For the text-containing cell, return its midpoint in [x, y] coordinate format. 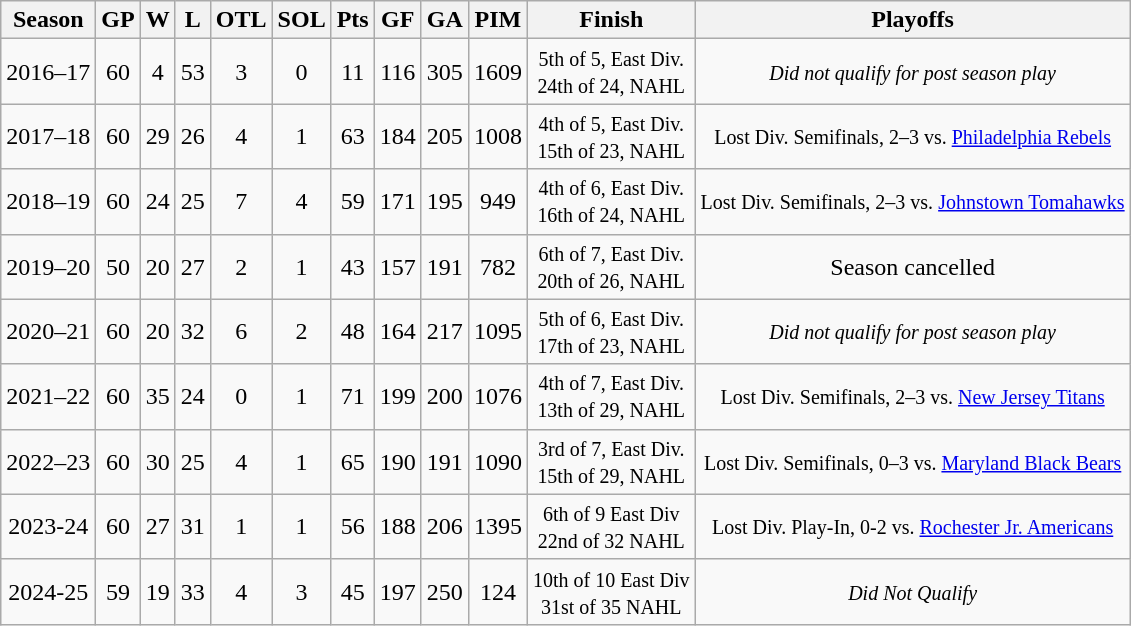
6 [241, 332]
50 [118, 266]
124 [498, 592]
200 [444, 396]
48 [352, 332]
Season [48, 20]
Lost Div. Play-In, 0-2 vs. Rochester Jr. Americans [912, 526]
Lost Div. Semifinals, 2–3 vs. New Jersey Titans [912, 396]
4th of 5, East Div.15th of 23, NAHL [611, 136]
1076 [498, 396]
45 [352, 592]
OTL [241, 20]
Lost Div. Semifinals, 2–3 vs. Johnstown Tomahawks [912, 202]
SOL [302, 20]
2018–19 [48, 202]
4th of 7, East Div.13th of 29, NAHL [611, 396]
305 [444, 72]
164 [398, 332]
2023-24 [48, 526]
19 [158, 592]
Did Not Qualify [912, 592]
184 [398, 136]
949 [498, 202]
2021–22 [48, 396]
4th of 6, East Div.16th of 24, NAHL [611, 202]
205 [444, 136]
65 [352, 462]
W [158, 20]
7 [241, 202]
195 [444, 202]
53 [192, 72]
250 [444, 592]
6th of 7, East Div.20th of 26, NAHL [611, 266]
L [192, 20]
6th of 9 East Div 22nd of 32 NAHL [611, 526]
2022–23 [48, 462]
1008 [498, 136]
30 [158, 462]
GP [118, 20]
10th of 10 East Div 31st of 35 NAHL [611, 592]
GA [444, 20]
1395 [498, 526]
Finish [611, 20]
5th of 6, East Div.17th of 23, NAHL [611, 332]
63 [352, 136]
35 [158, 396]
PIM [498, 20]
2019–20 [48, 266]
171 [398, 202]
2020–21 [48, 332]
1095 [498, 332]
32 [192, 332]
5th of 5, East Div.24th of 24, NAHL [611, 72]
56 [352, 526]
1090 [498, 462]
3rd of 7, East Div.15th of 29, NAHL [611, 462]
Pts [352, 20]
43 [352, 266]
199 [398, 396]
782 [498, 266]
Lost Div. Semifinals, 2–3 vs. Philadelphia Rebels [912, 136]
GF [398, 20]
206 [444, 526]
11 [352, 72]
Lost Div. Semifinals, 0–3 vs. Maryland Black Bears [912, 462]
71 [352, 396]
190 [398, 462]
26 [192, 136]
33 [192, 592]
2017–18 [48, 136]
217 [444, 332]
197 [398, 592]
Playoffs [912, 20]
157 [398, 266]
116 [398, 72]
Season cancelled [912, 266]
2024-25 [48, 592]
29 [158, 136]
1609 [498, 72]
31 [192, 526]
188 [398, 526]
2016–17 [48, 72]
